Find where the given text appears and provide that cell's center as [X, Y] coordinate. 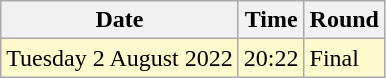
Round [344, 20]
Tuesday 2 August 2022 [120, 58]
Time [271, 20]
Final [344, 58]
20:22 [271, 58]
Date [120, 20]
